From the cell containing the given text, extract its center point as [X, Y] coordinate. 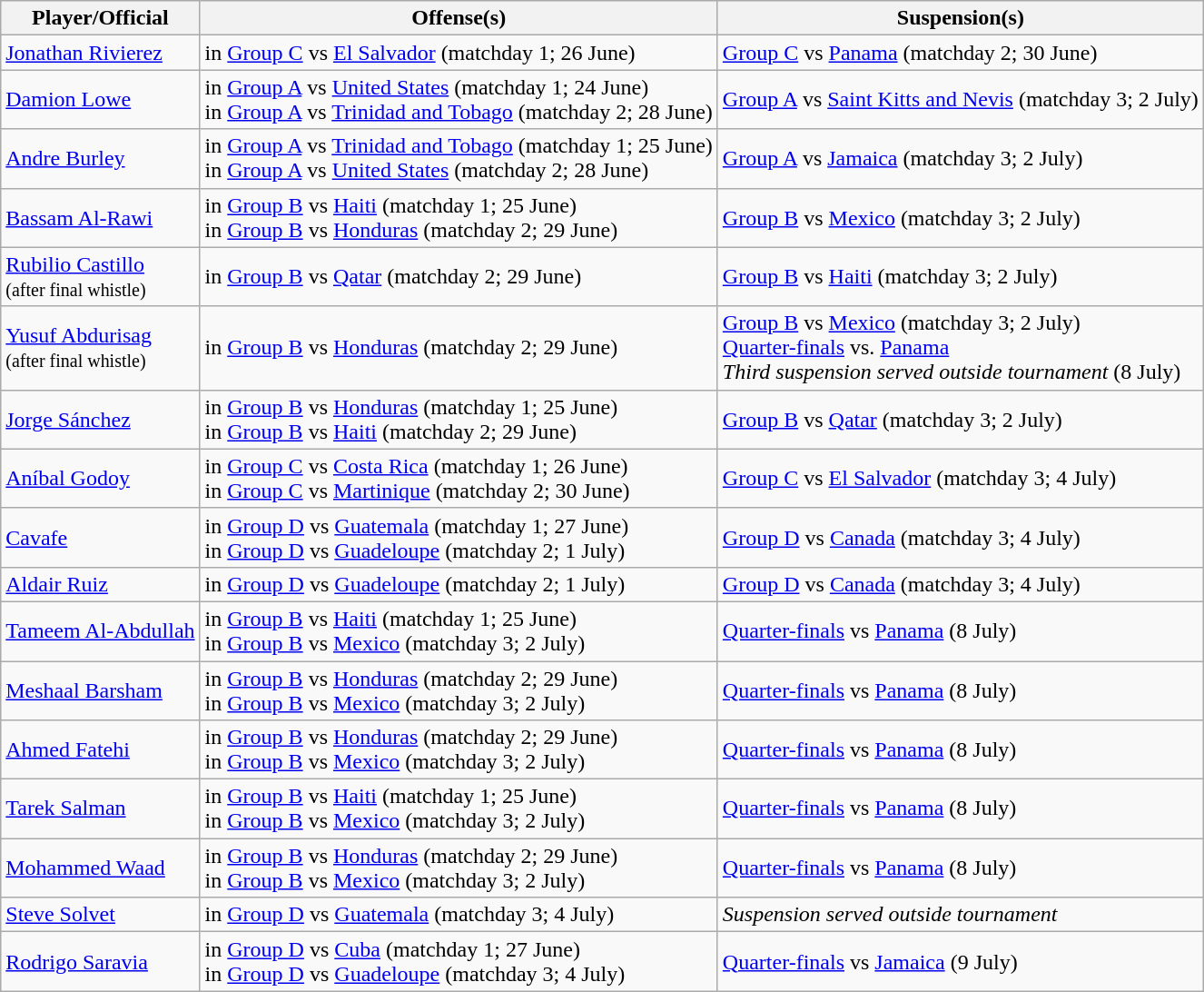
in Group B vs Honduras (matchday 1; 25 June) in Group B vs Haiti (matchday 2; 29 June) [459, 420]
Ahmed Fatehi [100, 750]
Group A vs Saint Kitts and Nevis (matchday 3; 2 July) [961, 100]
Aldair Ruiz [100, 584]
Aníbal Godoy [100, 478]
in Group B vs Haiti (matchday 1; 25 June) in Group B vs Honduras (matchday 2; 29 June) [459, 218]
in Group D vs Guatemala (matchday 3; 4 July) [459, 915]
in Group C vs Costa Rica (matchday 1; 26 June) in Group C vs Martinique (matchday 2; 30 June) [459, 478]
Mohammed Waad [100, 868]
Group B vs Haiti (matchday 3; 2 July) [961, 276]
Rubilio Castillo (after final whistle) [100, 276]
Suspension(s) [961, 18]
in Group B vs Qatar (matchday 2; 29 June) [459, 276]
Quarter-finals vs Jamaica (9 July) [961, 961]
in Group C vs El Salvador (matchday 1; 26 June) [459, 53]
Group A vs Jamaica (matchday 3; 2 July) [961, 158]
in Group A vs Trinidad and Tobago (matchday 1; 25 June) in Group A vs United States (matchday 2; 28 June) [459, 158]
Group B vs Mexico (matchday 3; 2 July) [961, 218]
in Group B vs Honduras (matchday 2; 29 June) [459, 348]
Meshaal Barsham [100, 690]
Rodrigo Saravia [100, 961]
Yusuf Abdurisag (after final whistle) [100, 348]
Group C vs Panama (matchday 2; 30 June) [961, 53]
Group B vs Mexico (matchday 3; 2 July) Quarter-finals vs. Panama Third suspension served outside tournament (8 July) [961, 348]
Andre Burley [100, 158]
in Group D vs Cuba (matchday 1; 27 June) in Group D vs Guadeloupe (matchday 3; 4 July) [459, 961]
Damion Lowe [100, 100]
Offense(s) [459, 18]
Tameem Al-Abdullah [100, 630]
in Group D vs Guadeloupe (matchday 2; 1 July) [459, 584]
Steve Solvet [100, 915]
Suspension served outside tournament [961, 915]
in Group D vs Guatemala (matchday 1; 27 June) in Group D vs Guadeloupe (matchday 2; 1 July) [459, 538]
Group C vs El Salvador (matchday 3; 4 July) [961, 478]
Tarek Salman [100, 808]
Jonathan Rivierez [100, 53]
in Group A vs United States (matchday 1; 24 June) in Group A vs Trinidad and Tobago (matchday 2; 28 June) [459, 100]
Jorge Sánchez [100, 420]
Player/Official [100, 18]
Group B vs Qatar (matchday 3; 2 July) [961, 420]
Bassam Al-Rawi [100, 218]
Cavafe [100, 538]
